Scan for the cell matching the given text and deliver its [x, y] coordinate at center. 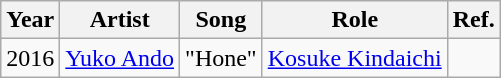
2016 [30, 58]
Song [222, 20]
Year [30, 20]
Artist [120, 20]
"Hone" [222, 58]
Yuko Ando [120, 58]
Role [354, 20]
Ref. [474, 20]
Kosuke Kindaichi [354, 58]
